Provide the (X, Y) coordinate of the cell's center where the given text is located.  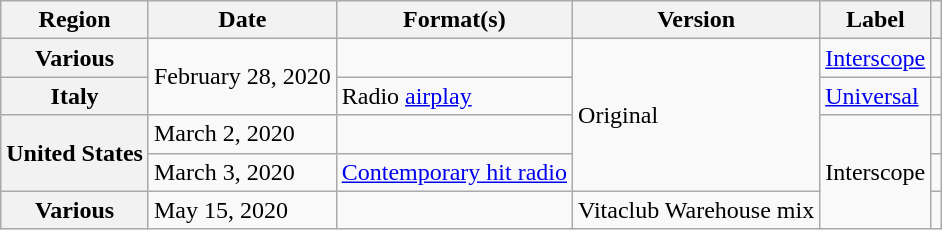
Date (242, 20)
United States (75, 153)
Radio airplay (454, 96)
Version (696, 20)
Vitaclub Warehouse mix (696, 210)
Label (876, 20)
Format(s) (454, 20)
March 2, 2020 (242, 134)
Universal (876, 96)
Contemporary hit radio (454, 172)
February 28, 2020 (242, 77)
Region (75, 20)
March 3, 2020 (242, 172)
Italy (75, 96)
May 15, 2020 (242, 210)
Original (696, 115)
